Detect which cell encompasses the target text, then output its (x, y) center coordinate. 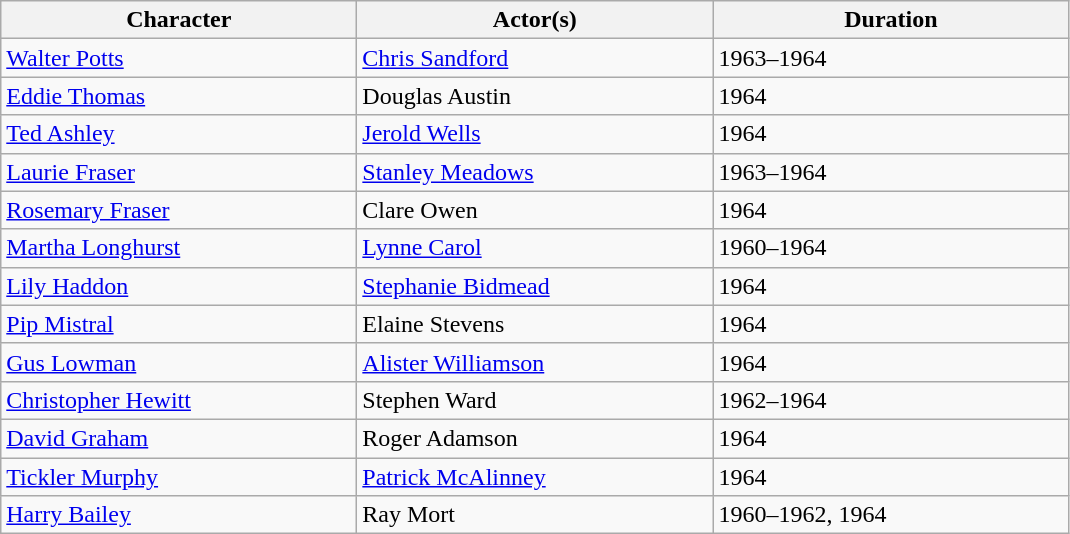
Patrick McAlinney (535, 477)
Tickler Murphy (179, 477)
Clare Owen (535, 210)
Harry Bailey (179, 515)
Lily Haddon (179, 286)
Christopher Hewitt (179, 400)
Actor(s) (535, 20)
1962–1964 (891, 400)
Jerold Wells (535, 134)
Roger Adamson (535, 438)
Stephen Ward (535, 400)
Alister Williamson (535, 362)
Rosemary Fraser (179, 210)
Ted Ashley (179, 134)
Duration (891, 20)
Eddie Thomas (179, 96)
Elaine Stevens (535, 324)
Laurie Fraser (179, 172)
Douglas Austin (535, 96)
Character (179, 20)
Chris Sandford (535, 58)
Stanley Meadows (535, 172)
1960–1962, 1964 (891, 515)
Walter Potts (179, 58)
David Graham (179, 438)
Gus Lowman (179, 362)
Ray Mort (535, 515)
Lynne Carol (535, 248)
Martha Longhurst (179, 248)
Pip Mistral (179, 324)
1960–1964 (891, 248)
Stephanie Bidmead (535, 286)
